From the cell containing the given text, extract its center point as (X, Y) coordinate. 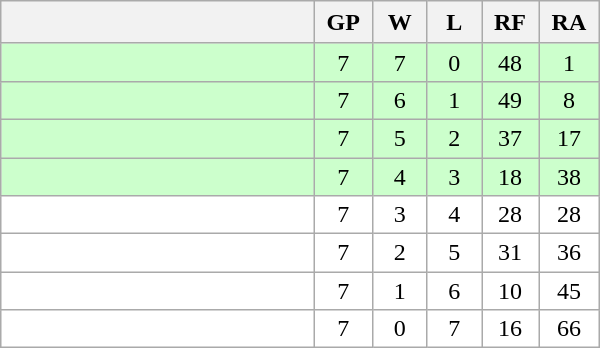
8 (570, 100)
W (400, 22)
RF (510, 22)
16 (510, 329)
49 (510, 100)
37 (510, 138)
RA (570, 22)
31 (510, 253)
GP (344, 22)
48 (510, 62)
18 (510, 177)
38 (570, 177)
17 (570, 138)
45 (570, 291)
10 (510, 291)
36 (570, 253)
66 (570, 329)
L (454, 22)
